Output the [x, y] coordinate of the center of the cell containing the given text.  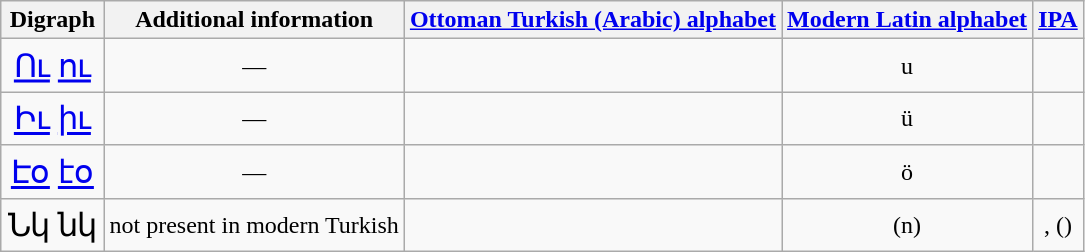
ü [908, 118]
Էօ էօ [52, 172]
Ottoman Turkish (Arabic) alphabet [592, 20]
not present in modern Turkish [254, 226]
(n) [908, 226]
Նկ նկ [52, 226]
IPA [1058, 20]
Additional information [254, 20]
Իւ իւ [52, 118]
, () [1058, 226]
Digraph [52, 20]
Ու ու [52, 66]
Modern Latin alphabet [908, 20]
ö [908, 172]
u [908, 66]
